Locate the cell with the specified text and output its [x, y] center coordinate. 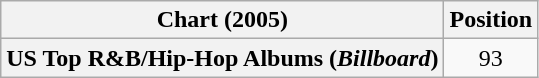
93 [491, 58]
US Top R&B/Hip-Hop Albums (Billboard) [222, 58]
Chart (2005) [222, 20]
Position [491, 20]
